Locate the cell with the specified text and output its [X, Y] center coordinate. 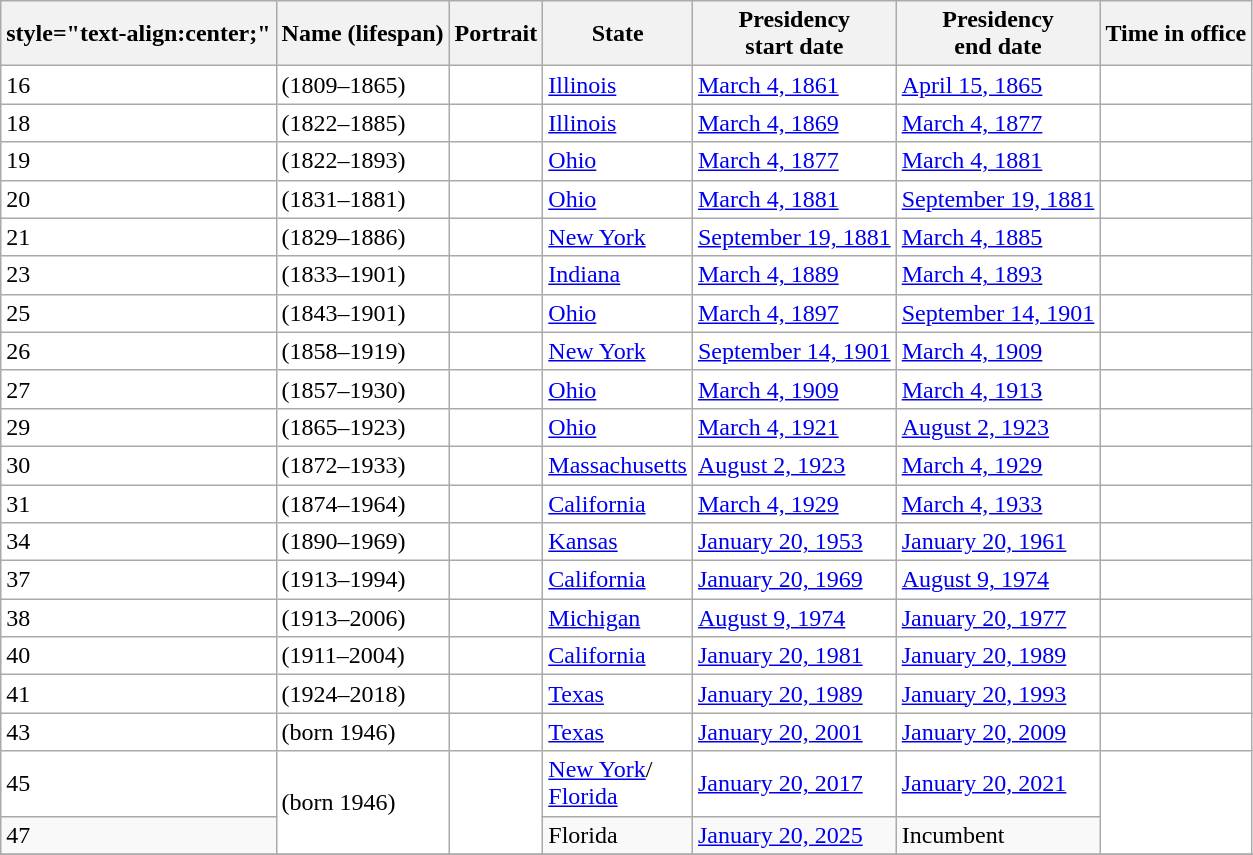
(1857–1930) [362, 389]
Presidencyend date [998, 34]
Kansas [618, 542]
March 4, 1889 [794, 275]
18 [138, 123]
March 4, 1885 [998, 237]
State [618, 34]
27 [138, 389]
Florida [618, 835]
(1872–1933) [362, 465]
41 [138, 694]
30 [138, 465]
Name (lifespan) [362, 34]
January 20, 2001 [794, 732]
(1833–1901) [362, 275]
(1913–1994) [362, 580]
March 4, 1913 [998, 389]
(1911–2004) [362, 656]
March 4, 1897 [794, 313]
(1822–1885) [362, 123]
style="text-align:center;" [138, 34]
April 15, 1865 [998, 85]
43 [138, 732]
21 [138, 237]
Time in office [1176, 34]
January 20, 1961 [998, 542]
January 20, 1981 [794, 656]
January 20, 2025 [794, 835]
(1874–1964) [362, 503]
(1858–1919) [362, 351]
29 [138, 427]
Massachusetts [618, 465]
January 20, 1969 [794, 580]
34 [138, 542]
38 [138, 618]
(1843–1901) [362, 313]
25 [138, 313]
(1924–2018) [362, 694]
(1809–1865) [362, 85]
Portrait [496, 34]
20 [138, 199]
(1822–1893) [362, 161]
(1829–1886) [362, 237]
March 4, 1861 [794, 85]
Indiana [618, 275]
31 [138, 503]
23 [138, 275]
Incumbent [998, 835]
37 [138, 580]
January 20, 1993 [998, 694]
January 20, 1953 [794, 542]
(1890–1969) [362, 542]
(1913–2006) [362, 618]
January 20, 2009 [998, 732]
New York/Florida [618, 784]
19 [138, 161]
March 4, 1921 [794, 427]
16 [138, 85]
March 4, 1933 [998, 503]
45 [138, 784]
January 20, 2017 [794, 784]
March 4, 1893 [998, 275]
March 4, 1869 [794, 123]
(1831–1881) [362, 199]
26 [138, 351]
Presidencystart date [794, 34]
(1865–1923) [362, 427]
January 20, 1977 [998, 618]
47 [138, 835]
40 [138, 656]
Michigan [618, 618]
January 20, 2021 [998, 784]
